Capture the cell that displays the provided text and extract its (x, y) central coordinate. 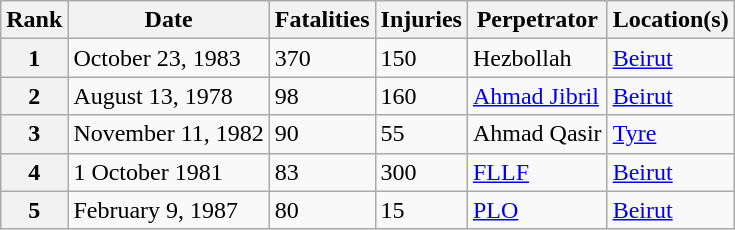
February 9, 1987 (168, 210)
Perpetrator (537, 20)
2 (34, 96)
4 (34, 172)
Location(s) (670, 20)
Hezbollah (537, 58)
PLO (537, 210)
Date (168, 20)
1 October 1981 (168, 172)
98 (322, 96)
150 (421, 58)
90 (322, 134)
83 (322, 172)
Ahmad Qasir (537, 134)
160 (421, 96)
November 11, 1982 (168, 134)
300 (421, 172)
Injuries (421, 20)
370 (322, 58)
FLLF (537, 172)
55 (421, 134)
August 13, 1978 (168, 96)
Rank (34, 20)
Ahmad Jibril (537, 96)
15 (421, 210)
Tyre (670, 134)
3 (34, 134)
October 23, 1983 (168, 58)
1 (34, 58)
80 (322, 210)
5 (34, 210)
Fatalities (322, 20)
